Output the [X, Y] coordinate of the center of the cell containing the given text.  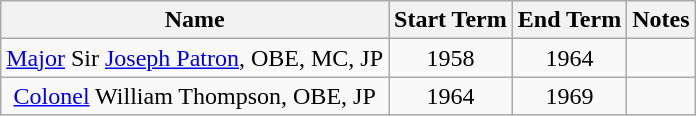
End Term [569, 20]
Colonel William Thompson, OBE, JP [195, 96]
1958 [451, 58]
Notes [661, 20]
1969 [569, 96]
Name [195, 20]
Start Term [451, 20]
Major Sir Joseph Patron, OBE, MC, JP [195, 58]
